Locate the cell with the specified text and output its (X, Y) center coordinate. 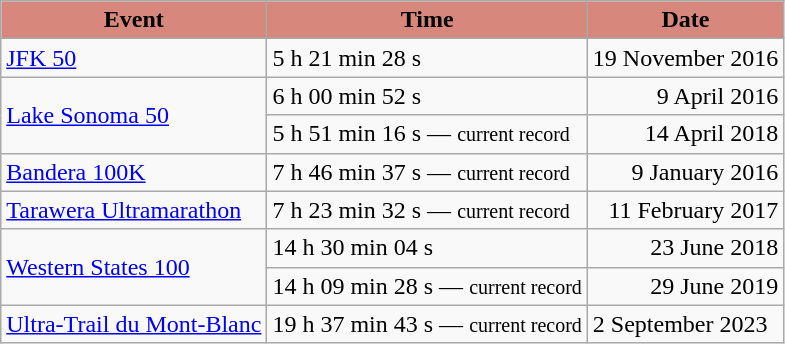
9 April 2016 (685, 96)
6 h 00 min 52 s (427, 96)
9 January 2016 (685, 172)
Western States 100 (134, 267)
14 April 2018 (685, 134)
14 h 09 min 28 s — current record (427, 286)
7 h 23 min 32 s — current record (427, 210)
Date (685, 20)
5 h 51 min 16 s — current record (427, 134)
Tarawera Ultramarathon (134, 210)
7 h 46 min 37 s — current record (427, 172)
5 h 21 min 28 s (427, 58)
11 February 2017 (685, 210)
29 June 2019 (685, 286)
23 June 2018 (685, 248)
Ultra-Trail du Mont-Blanc (134, 324)
Event (134, 20)
Bandera 100K (134, 172)
JFK 50 (134, 58)
19 h 37 min 43 s — current record (427, 324)
Lake Sonoma 50 (134, 115)
2 September 2023 (685, 324)
19 November 2016 (685, 58)
Time (427, 20)
14 h 30 min 04 s (427, 248)
